Scan for the cell matching the given text and deliver its [x, y] coordinate at center. 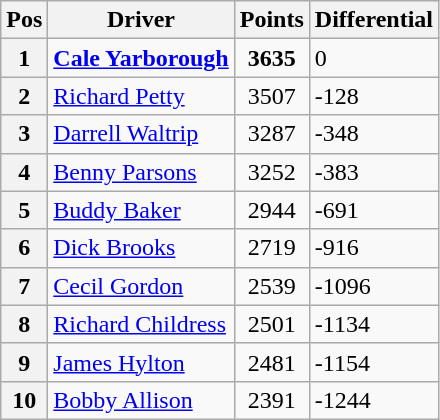
3 [24, 134]
2501 [272, 324]
Cale Yarborough [141, 58]
Richard Childress [141, 324]
Driver [141, 20]
1 [24, 58]
2944 [272, 210]
-383 [374, 172]
3252 [272, 172]
Richard Petty [141, 96]
7 [24, 286]
6 [24, 248]
2719 [272, 248]
-348 [374, 134]
2481 [272, 362]
Points [272, 20]
Bobby Allison [141, 400]
8 [24, 324]
Pos [24, 20]
9 [24, 362]
Darrell Waltrip [141, 134]
Dick Brooks [141, 248]
2391 [272, 400]
0 [374, 58]
3635 [272, 58]
Benny Parsons [141, 172]
Differential [374, 20]
-916 [374, 248]
-1134 [374, 324]
Cecil Gordon [141, 286]
-1096 [374, 286]
5 [24, 210]
-691 [374, 210]
Buddy Baker [141, 210]
-1154 [374, 362]
4 [24, 172]
2 [24, 96]
10 [24, 400]
-1244 [374, 400]
3287 [272, 134]
-128 [374, 96]
2539 [272, 286]
James Hylton [141, 362]
3507 [272, 96]
